Extract the (X, Y) coordinate from the center of the cell holding the provided text.  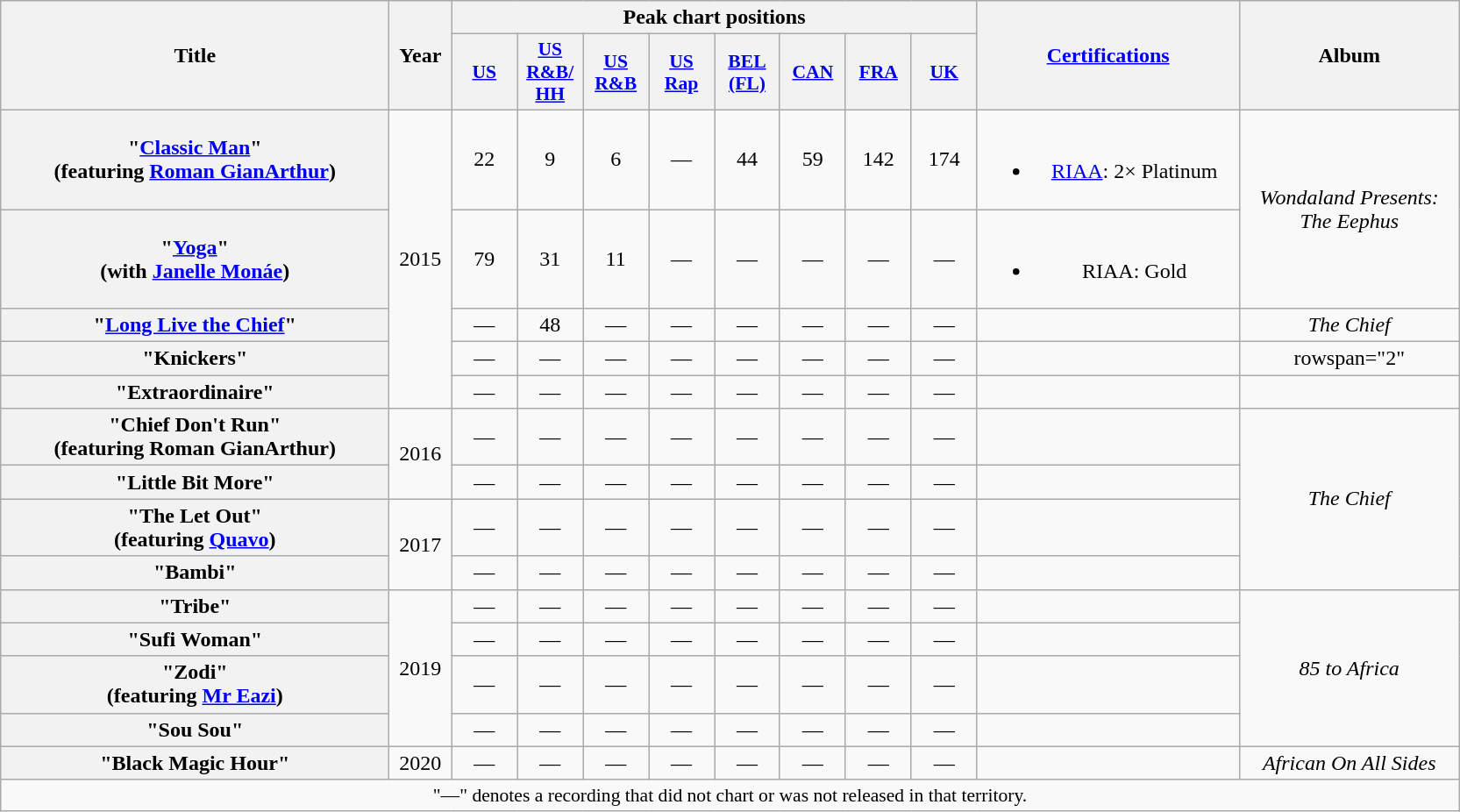
"—" denotes a recording that did not chart or was not released in that territory. (730, 795)
22 (484, 160)
RIAA: 2× Platinum (1108, 160)
48 (551, 325)
"Classic Man" (featuring Roman GianArthur) (195, 160)
rowspan="2" (1349, 359)
FRA (879, 72)
Peak chart positions (714, 18)
BEL(FL) (747, 72)
142 (879, 160)
85 to Africa (1349, 668)
174 (944, 160)
"Sou Sou" (195, 730)
"Bambi" (195, 573)
2017 (421, 544)
"Tribe" (195, 606)
USR&B/HH (551, 72)
6 (616, 160)
9 (551, 160)
"Chief Don't Run" (featuring Roman GianArthur) (195, 437)
Album (1349, 56)
"Sufi Woman" (195, 639)
Wondaland Presents:The Eephus (1349, 209)
"Black Magic Hour" (195, 763)
US (484, 72)
RIAA: Gold (1108, 258)
CAN (812, 72)
59 (812, 160)
Title (195, 56)
31 (551, 258)
"Knickers" (195, 359)
2019 (421, 668)
"Extraordinaire" (195, 392)
2016 (421, 454)
2020 (421, 763)
US Rap (682, 72)
11 (616, 258)
"Zodi"(featuring Mr Eazi) (195, 684)
African On All Sides (1349, 763)
2015 (421, 259)
44 (747, 160)
"Long Live the Chief" (195, 325)
USR&B (616, 72)
Year (421, 56)
"Little Bit More" (195, 482)
"The Let Out" (featuring Quavo) (195, 528)
Certifications (1108, 56)
79 (484, 258)
"Yoga" (with Janelle Monáe) (195, 258)
UK (944, 72)
